Find where the given text appears and provide that cell's center as [X, Y] coordinate. 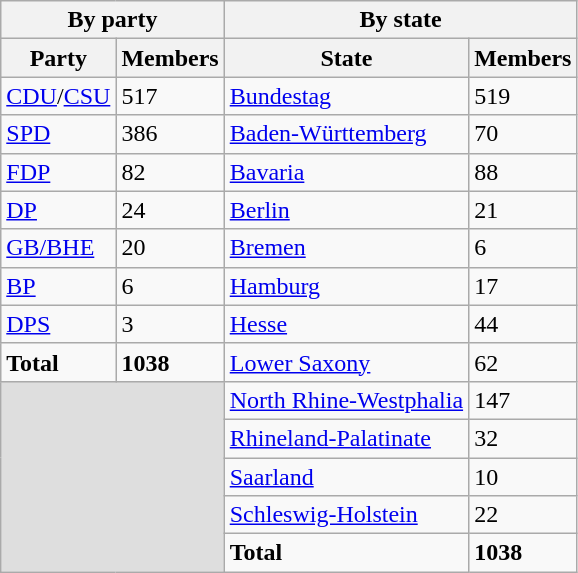
517 [170, 96]
21 [523, 210]
Bundestag [346, 96]
Hamburg [346, 286]
By party [112, 20]
17 [523, 286]
GB/BHE [58, 248]
62 [523, 362]
22 [523, 515]
FDP [58, 172]
State [346, 58]
Berlin [346, 210]
24 [170, 210]
386 [170, 134]
44 [523, 324]
By state [400, 20]
32 [523, 438]
Bavaria [346, 172]
Lower Saxony [346, 362]
70 [523, 134]
82 [170, 172]
Rhineland-Palatinate [346, 438]
Bremen [346, 248]
North Rhine-Westphalia [346, 400]
Hesse [346, 324]
88 [523, 172]
SPD [58, 134]
Party [58, 58]
Saarland [346, 477]
Schleswig-Holstein [346, 515]
3 [170, 324]
Baden-Württemberg [346, 134]
DPS [58, 324]
10 [523, 477]
BP [58, 286]
DP [58, 210]
CDU/CSU [58, 96]
519 [523, 96]
20 [170, 248]
147 [523, 400]
